Provide the (x, y) coordinate of the cell's center where the given text is located.  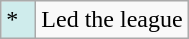
Led the league (112, 20)
* (18, 20)
